Capture the cell that displays the provided text and extract its (X, Y) central coordinate. 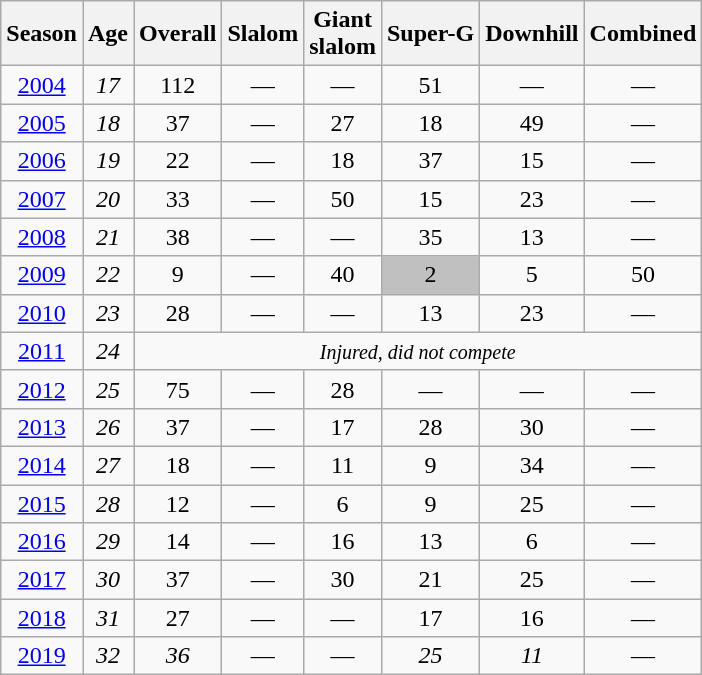
Overall (178, 34)
12 (178, 503)
Slalom (263, 34)
32 (108, 656)
31 (108, 618)
38 (178, 237)
33 (178, 199)
2005 (42, 123)
24 (108, 351)
26 (108, 427)
2016 (42, 542)
2011 (42, 351)
14 (178, 542)
51 (430, 85)
29 (108, 542)
2 (430, 275)
Super-G (430, 34)
75 (178, 389)
112 (178, 85)
2019 (42, 656)
19 (108, 161)
20 (108, 199)
Season (42, 34)
2007 (42, 199)
Age (108, 34)
2006 (42, 161)
Giantslalom (343, 34)
34 (532, 465)
2015 (42, 503)
2009 (42, 275)
2017 (42, 580)
2010 (42, 313)
35 (430, 237)
5 (532, 275)
2013 (42, 427)
40 (343, 275)
36 (178, 656)
Downhill (532, 34)
2018 (42, 618)
2004 (42, 85)
49 (532, 123)
2014 (42, 465)
Injured, did not compete (418, 351)
2012 (42, 389)
2008 (42, 237)
Combined (643, 34)
